Scan for the cell matching the given text and deliver its (x, y) coordinate at center. 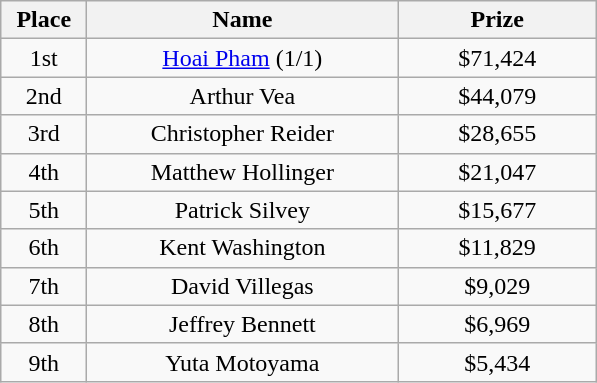
5th (44, 210)
6th (44, 248)
$5,434 (498, 362)
2nd (44, 96)
Name (242, 20)
3rd (44, 134)
Hoai Pham (1/1) (242, 58)
Matthew Hollinger (242, 172)
Christopher Reider (242, 134)
$6,969 (498, 324)
Yuta Motoyama (242, 362)
Arthur Vea (242, 96)
$44,079 (498, 96)
Kent Washington (242, 248)
David Villegas (242, 286)
$28,655 (498, 134)
8th (44, 324)
$15,677 (498, 210)
$21,047 (498, 172)
Patrick Silvey (242, 210)
$11,829 (498, 248)
1st (44, 58)
$71,424 (498, 58)
Prize (498, 20)
4th (44, 172)
9th (44, 362)
7th (44, 286)
$9,029 (498, 286)
Place (44, 20)
Jeffrey Bennett (242, 324)
